For the text-containing cell, return its midpoint in [x, y] coordinate format. 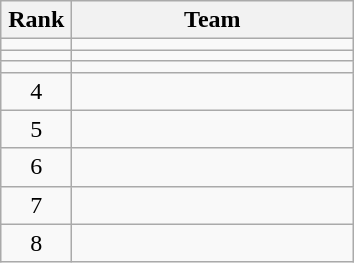
6 [36, 167]
4 [36, 91]
Team [212, 20]
8 [36, 243]
5 [36, 129]
7 [36, 205]
Rank [36, 20]
